Detect which cell encompasses the target text, then output its [X, Y] center coordinate. 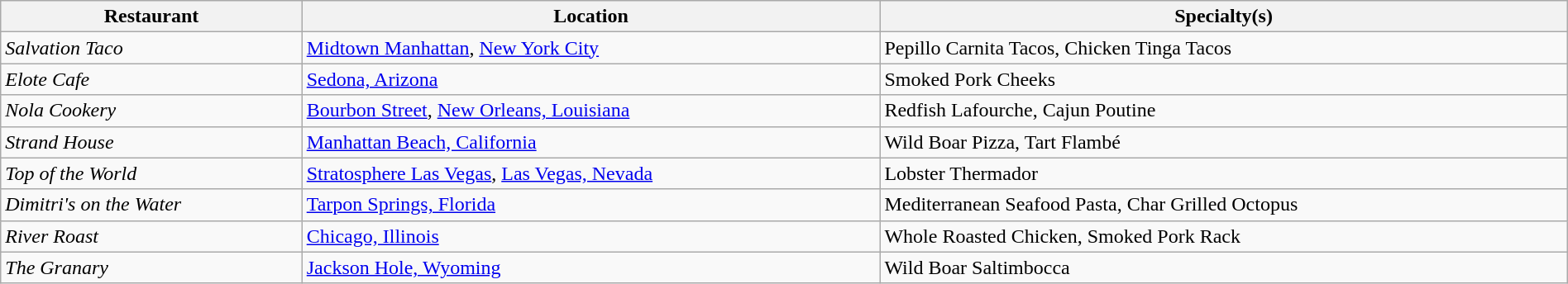
Specialty(s) [1224, 17]
Sedona, Arizona [590, 79]
Top of the World [151, 173]
Dimitri's on the Water [151, 205]
The Granary [151, 267]
Elote Cafe [151, 79]
Nola Cookery [151, 111]
Strand House [151, 142]
Salvation Taco [151, 48]
Jackson Hole, Wyoming [590, 267]
Redfish Lafourche, Cajun Poutine [1224, 111]
Location [590, 17]
Whole Roasted Chicken, Smoked Pork Rack [1224, 236]
Wild Boar Pizza, Tart Flambé [1224, 142]
Midtown Manhattan, New York City [590, 48]
Chicago, Illinois [590, 236]
Manhattan Beach, California [590, 142]
Pepillo Carnita Tacos, Chicken Tinga Tacos [1224, 48]
River Roast [151, 236]
Tarpon Springs, Florida [590, 205]
Mediterranean Seafood Pasta, Char Grilled Octopus [1224, 205]
Bourbon Street, New Orleans, Louisiana [590, 111]
Smoked Pork Cheeks [1224, 79]
Lobster Thermador [1224, 173]
Stratosphere Las Vegas, Las Vegas, Nevada [590, 173]
Wild Boar Saltimbocca [1224, 267]
Restaurant [151, 17]
